Extract the (x, y) coordinate from the center of the cell holding the provided text.  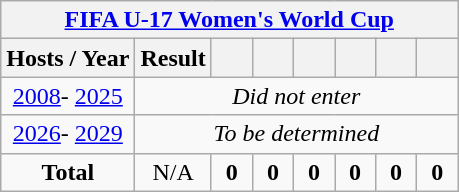
Did not enter (296, 96)
Result (173, 58)
To be determined (296, 134)
Hosts / Year (68, 58)
N/A (173, 172)
2026- 2029 (68, 134)
FIFA U-17 Women's World Cup (230, 20)
2008- 2025 (68, 96)
Total (68, 172)
